Provide the [x, y] coordinate of the cell's center where the given text is located.  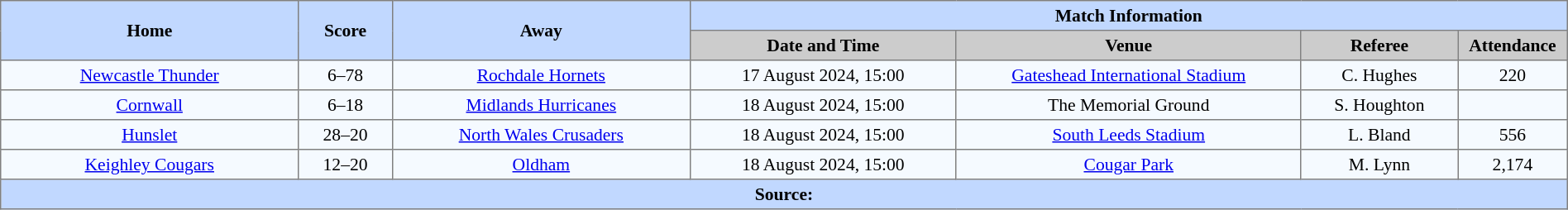
Referee [1379, 45]
Hunslet [150, 135]
12–20 [346, 165]
2,174 [1513, 165]
Date and Time [823, 45]
17 August 2024, 15:00 [823, 75]
C. Hughes [1379, 75]
Oldham [541, 165]
6–18 [346, 105]
Score [346, 31]
North Wales Crusaders [541, 135]
220 [1513, 75]
Newcastle Thunder [150, 75]
Keighley Cougars [150, 165]
6–78 [346, 75]
Venue [1128, 45]
556 [1513, 135]
The Memorial Ground [1128, 105]
Rochdale Hornets [541, 75]
Cornwall [150, 105]
South Leeds Stadium [1128, 135]
Match Information [1128, 16]
Home [150, 31]
Cougar Park [1128, 165]
M. Lynn [1379, 165]
L. Bland [1379, 135]
Midlands Hurricanes [541, 105]
Source: [784, 194]
S. Houghton [1379, 105]
Attendance [1513, 45]
Away [541, 31]
28–20 [346, 135]
Gateshead International Stadium [1128, 75]
